For the text-containing cell, return its midpoint in (x, y) coordinate format. 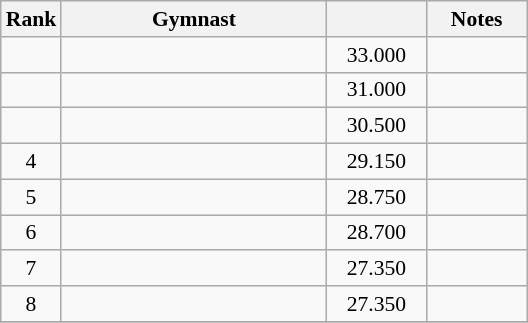
4 (32, 162)
7 (32, 269)
6 (32, 233)
Gymnast (194, 19)
33.000 (376, 55)
29.150 (376, 162)
8 (32, 304)
Notes (477, 19)
28.750 (376, 197)
28.700 (376, 233)
30.500 (376, 126)
31.000 (376, 90)
5 (32, 197)
Rank (32, 19)
